Return (x, y) of the center of cell containing provided text 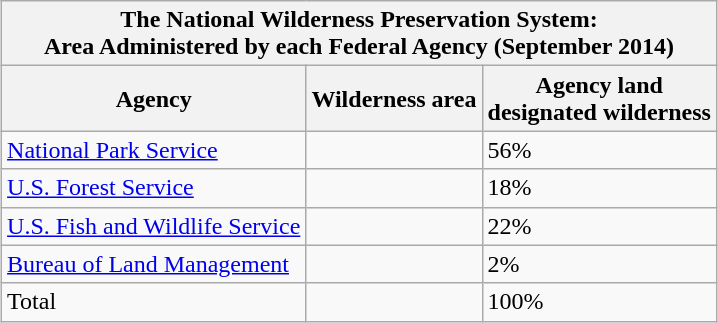
The National Wilderness Preservation System:Area Administered by each Federal Agency (September 2014) (360, 34)
Agency (154, 98)
Agency landdesignated wilderness (599, 98)
National Park Service (154, 150)
U.S. Fish and Wildlife Service (154, 226)
18% (599, 188)
100% (599, 302)
U.S. Forest Service (154, 188)
2% (599, 264)
22% (599, 226)
Bureau of Land Management (154, 264)
Total (154, 302)
Wilderness area (394, 98)
56% (599, 150)
